Scan for the cell matching the given text and deliver its [x, y] coordinate at center. 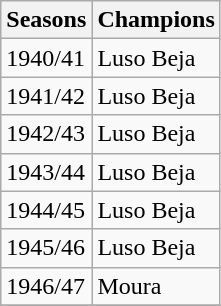
1941/42 [46, 96]
1945/46 [46, 248]
Champions [156, 20]
1940/41 [46, 58]
Moura [156, 286]
1942/43 [46, 134]
1944/45 [46, 210]
Seasons [46, 20]
1943/44 [46, 172]
1946/47 [46, 286]
